Scan for the cell matching the given text and deliver its [x, y] coordinate at center. 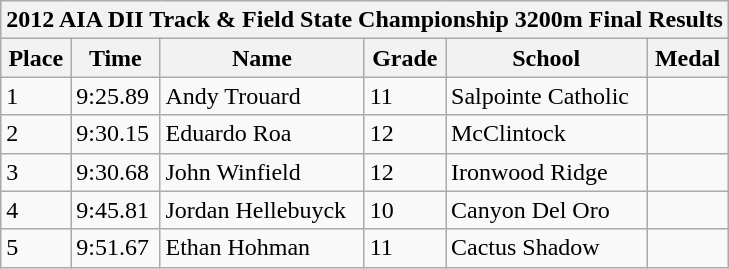
Grade [404, 58]
Ironwood Ridge [546, 172]
Place [36, 58]
Andy Trouard [262, 96]
5 [36, 248]
2 [36, 134]
9:30.15 [116, 134]
School [546, 58]
9:45.81 [116, 210]
Cactus Shadow [546, 248]
4 [36, 210]
9:25.89 [116, 96]
Jordan Hellebuyck [262, 210]
Name [262, 58]
Medal [688, 58]
Ethan Hohman [262, 248]
1 [36, 96]
2012 AIA DII Track & Field State Championship 3200m Final Results [365, 20]
Time [116, 58]
Salpointe Catholic [546, 96]
McClintock [546, 134]
9:51.67 [116, 248]
3 [36, 172]
9:30.68 [116, 172]
Eduardo Roa [262, 134]
10 [404, 210]
John Winfield [262, 172]
Canyon Del Oro [546, 210]
